From the cell containing the given text, extract its center point as (x, y) coordinate. 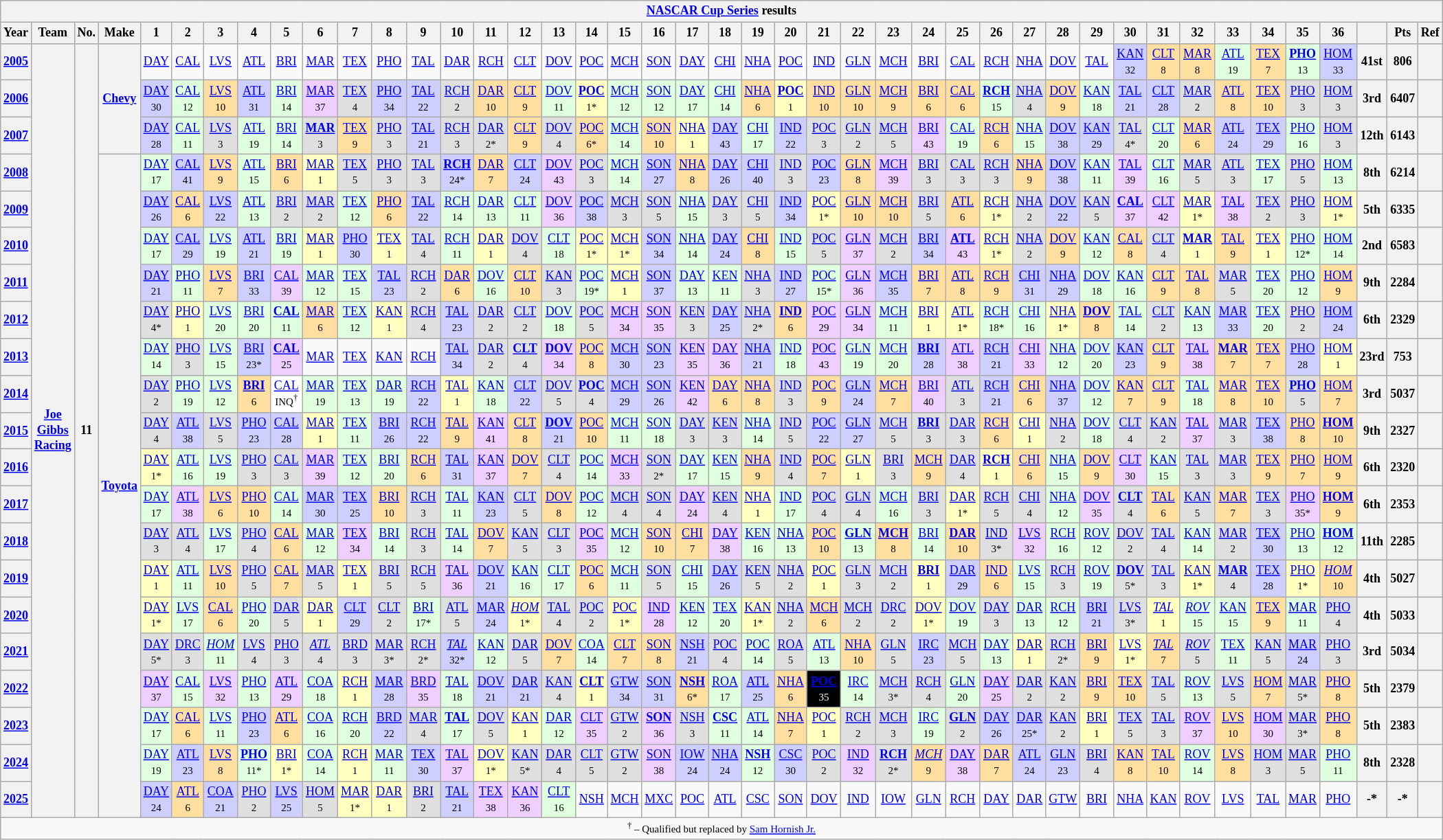
IND3* (996, 541)
CHI (725, 62)
GLN3 (858, 578)
CAL39 (286, 283)
IND18 (791, 356)
DOV19 (963, 615)
LVS20 (221, 320)
NHA13 (791, 541)
LVS11 (221, 726)
SON18 (659, 431)
BRI21 (1097, 615)
ROA17 (725, 689)
DOV11 (559, 99)
23 (893, 33)
PHO10 (254, 505)
DAR29 (963, 578)
GLN20 (963, 689)
CLT18 (559, 246)
DOV12 (1097, 394)
CAL19 (963, 135)
MCH29 (625, 394)
BRI26 (389, 431)
DAY19 (156, 762)
ROV13 (1198, 689)
KEN4 (725, 505)
DOV2 (1130, 541)
SON31 (659, 689)
MAR33 (1233, 320)
CLT29 (355, 615)
LVS25 (286, 799)
Chevy (120, 99)
TEX34 (355, 541)
MAR39 (320, 468)
BRI34 (928, 246)
CLT11 (525, 209)
ROV37 (1198, 726)
DAR3 (963, 431)
NSH3 (693, 726)
BRD3 (355, 652)
POC19* (592, 283)
KAN32 (1130, 62)
POC6 (592, 578)
CLT42 (1163, 209)
DOV22 (1063, 209)
ROV12 (1097, 541)
POC29 (824, 320)
2353 (1403, 505)
806 (1403, 62)
ATL1* (963, 320)
Pts (1403, 33)
TEX29 (1268, 135)
NHA10 (858, 652)
BRI1* (286, 762)
DAR21 (525, 689)
RCH24* (458, 172)
IND32 (858, 762)
COA18 (320, 689)
Make (120, 33)
CHI16 (1029, 320)
PHO6 (389, 209)
HOM14 (1338, 246)
DAR12 (559, 726)
TEX3 (1268, 505)
HOM30 (1268, 726)
ROV19 (1097, 578)
2329 (1403, 320)
IND27 (791, 283)
LVS22 (221, 209)
RCH12 (1063, 615)
PHO1* (1303, 578)
KAN4 (559, 689)
DAY5* (156, 652)
CLT3 (559, 541)
2007 (16, 135)
2020 (16, 615)
POC15* (824, 283)
CAL25 (286, 356)
CLT22 (525, 394)
DAY21 (156, 283)
2017 (16, 505)
HOM33 (1338, 62)
SON36 (659, 726)
MCH6 (824, 615)
2011 (16, 283)
IRC19 (928, 726)
DAY4 (156, 431)
CHI40 (758, 172)
RCH14 (458, 209)
NHA7 (791, 726)
BRI23* (254, 356)
2006 (16, 99)
2025 (16, 799)
TAL6 (1163, 505)
BRI7 (928, 283)
NHA24 (725, 762)
6407 (1403, 99)
PHO28 (1303, 356)
GLN19 (858, 356)
14 (592, 33)
TEX17 (1268, 172)
KAN37 (491, 468)
NHA21 (758, 356)
ATL43 (963, 246)
CLT1 (592, 689)
CAL37 (1130, 209)
LVS7 (221, 283)
GLN37 (858, 246)
POC7 (824, 468)
IND22 (791, 135)
BRI19 (286, 246)
7 (355, 33)
22 (858, 33)
CLT28 (1163, 99)
TAL34 (458, 356)
DAR25* (1029, 726)
MAR5* (1303, 689)
MCH3* (893, 689)
CLT35 (592, 726)
17 (693, 33)
GLN4 (858, 505)
TAL7 (1163, 652)
2024 (16, 762)
PHO7 (1303, 468)
DAR19 (389, 394)
5 (286, 33)
DOV36 (559, 209)
Joe Gibbs Racing (52, 431)
TAL4* (1130, 135)
CLT10 (525, 283)
2383 (1403, 726)
DOV5* (1130, 578)
ATL31 (254, 99)
TAL11 (458, 505)
COA16 (320, 726)
† – Qualified but replaced by Sam Hornish Jr. (721, 829)
11th (1372, 541)
MCH34 (625, 320)
LVS1* (1130, 652)
2328 (1403, 762)
POC23 (824, 172)
SON27 (659, 172)
KAN3 (559, 283)
CAL8 (1130, 246)
NHA4 (1029, 99)
DAY14 (156, 356)
HOM13 (1338, 172)
TEX25 (355, 505)
23rd (1372, 356)
CALINQ† (286, 394)
SON8 (659, 652)
CAL28 (286, 431)
KEN15 (725, 468)
DOV43 (559, 172)
CHI1 (1029, 431)
No. (87, 33)
TAL5 (1163, 689)
MCH7 (893, 394)
CHI14 (725, 99)
NHA29 (1063, 283)
POC38 (592, 209)
TAL36 (458, 578)
KEN42 (693, 394)
CHI33 (1029, 356)
Team (52, 33)
2005 (16, 62)
DOV16 (491, 283)
TAL10 (1163, 762)
DAY4* (156, 320)
SON12 (659, 99)
GLN23 (1063, 762)
PHO34 (389, 99)
DRC2 (893, 615)
SON38 (659, 762)
MCH1* (625, 246)
BRI28 (928, 356)
KAN36 (525, 799)
2012 (16, 320)
KEN35 (693, 356)
GLN27 (858, 431)
IOW24 (693, 762)
1 (156, 33)
CLT (525, 62)
6143 (1403, 135)
15 (625, 33)
ATL25 (758, 689)
BRD22 (389, 726)
DAY6 (725, 394)
TEX2 (1268, 209)
DAR1* (963, 505)
2021 (16, 652)
GTW (1063, 799)
IND15 (791, 246)
30 (1130, 33)
2010 (16, 246)
2327 (1403, 431)
MXC (659, 799)
DAR6 (458, 283)
26 (996, 33)
3 (221, 33)
27 (1029, 33)
KAN7 (1130, 394)
BRI10 (389, 505)
TEX4 (355, 99)
SON26 (659, 394)
33 (1233, 33)
TEX15 (355, 283)
BRI43 (928, 135)
MCH8 (893, 541)
MCH10 (893, 209)
CHI5 (758, 209)
2008 (16, 172)
PHO1 (188, 320)
NSH (592, 799)
ATL15 (254, 172)
Toyota (120, 486)
HOM11 (221, 652)
BRI17* (423, 615)
COA21 (221, 799)
RCH18* (996, 320)
CHI17 (758, 135)
NHA3 (758, 283)
DOV35 (1097, 505)
Year (16, 33)
SON37 (659, 283)
ROV (1198, 799)
34 (1268, 33)
HOM24 (1338, 320)
ATL21 (254, 246)
DAY43 (725, 135)
IND17 (791, 505)
13 (559, 33)
Ref (1430, 33)
CLT30 (1130, 468)
MCH35 (893, 283)
25 (963, 33)
2 (188, 33)
ATL16 (188, 468)
KEN12 (693, 615)
CLT17 (559, 578)
GLN8 (858, 172)
NHA2* (758, 320)
PHO11* (254, 762)
CHI8 (758, 246)
RCH20 (355, 726)
12th (1372, 135)
19 (758, 33)
CLT24 (525, 172)
KAN5* (525, 762)
PHO16 (1303, 135)
MAR19 (320, 394)
CHI15 (693, 578)
GLN13 (858, 541)
POC6* (592, 135)
KEN16 (758, 541)
TEX28 (1268, 578)
TAL17 (458, 726)
ATL29 (286, 689)
DOV34 (559, 356)
10 (458, 33)
MAR28 (389, 689)
753 (1403, 356)
DAY36 (725, 356)
NHA1* (1063, 320)
NASCAR Cup Series results (721, 11)
28 (1063, 33)
POC22 (824, 431)
TAL31 (458, 468)
CLT20 (1163, 135)
LVS3 (221, 135)
BRI4 (1097, 762)
21 (824, 33)
KAN14 (1198, 541)
KAN29 (1097, 135)
ATL11 (188, 578)
ROV5 (1198, 652)
36 (1338, 33)
MCH20 (893, 356)
NSH21 (693, 652)
GLN1 (858, 468)
KAN13 (1198, 320)
SON34 (659, 246)
9 (423, 33)
31 (1163, 33)
ROV15 (1198, 615)
GTW34 (625, 689)
MAR37 (320, 99)
CSC30 (791, 762)
IRC23 (928, 652)
DOV20 (1097, 356)
BRD35 (423, 689)
35 (1303, 33)
GLN24 (858, 394)
20 (791, 33)
MCH1 (625, 283)
2019 (16, 578)
ATL23 (188, 762)
GLN5 (893, 652)
DAY37 (156, 689)
MAR30 (320, 505)
ATL5 (458, 615)
2016 (16, 468)
16 (659, 33)
2022 (16, 689)
2009 (16, 209)
ROA5 (791, 652)
2285 (1403, 541)
2379 (1403, 689)
41st (1372, 62)
GLN36 (858, 283)
2284 (1403, 283)
NSH6* (693, 689)
DAY28 (156, 135)
POC12 (592, 505)
TAL39 (1130, 172)
CAL14 (286, 505)
KEN11 (725, 283)
SON35 (659, 320)
29 (1097, 33)
2320 (1403, 468)
PHO12* (1303, 246)
5027 (1403, 578)
SON4 (659, 505)
MCH33 (625, 468)
8 (389, 33)
GLN34 (858, 320)
LVS9 (221, 172)
2023 (16, 726)
PHO12 (1303, 283)
DAY30 (156, 99)
5034 (1403, 652)
5033 (1403, 615)
LVS6 (221, 505)
POC43 (824, 356)
RCH11 (458, 246)
ATL14 (758, 726)
12 (525, 33)
CLT7 (625, 652)
KAN11 (1097, 172)
TEX13 (355, 394)
DAY1 (156, 578)
CHI7 (693, 541)
LVS12 (221, 394)
IND4 (791, 468)
CAL15 (188, 689)
2014 (16, 394)
RCH9 (996, 283)
KAN41 (491, 431)
IND5 (791, 431)
IOW (893, 799)
HOM1 (1338, 356)
5037 (1403, 394)
RCH15 (996, 99)
TAL8 (1198, 283)
BRI33 (254, 283)
KEN5 (758, 578)
MCH16 (893, 505)
2015 (16, 431)
IND10 (824, 99)
DRC3 (188, 652)
ROV14 (1198, 762)
LVS3* (1130, 615)
HOM5 (320, 799)
32 (1198, 33)
LVS4 (254, 652)
MCH4 (625, 505)
6 (320, 33)
IND34 (791, 209)
CAL12 (188, 99)
MCH39 (893, 172)
IRC14 (858, 689)
PHO35* (1303, 505)
NHA37 (1063, 394)
CHI31 (1029, 283)
4 (254, 33)
18 (725, 33)
CAL41 (188, 172)
TAL32* (458, 652)
24 (928, 33)
MCH30 (625, 356)
RCH16 (1063, 541)
DAR2* (491, 135)
CHI4 (1029, 505)
6583 (1403, 246)
CAL7 (286, 578)
BRI40 (928, 394)
SON2* (659, 468)
SON23 (659, 356)
DAY2 (156, 394)
KAN8 (1130, 762)
PHO20 (254, 615)
2nd (1372, 246)
POC9 (824, 394)
6335 (1403, 209)
CSC11 (725, 726)
CAL29 (188, 246)
CSC (758, 799)
HOM12 (1338, 541)
PHO30 (355, 246)
NSH12 (758, 762)
IND28 (659, 615)
POC8 (592, 356)
PHO19 (188, 394)
6214 (1403, 172)
2013 (16, 356)
2018 (16, 541)
